Provide the [X, Y] coordinate of the cell's center where the given text is located.  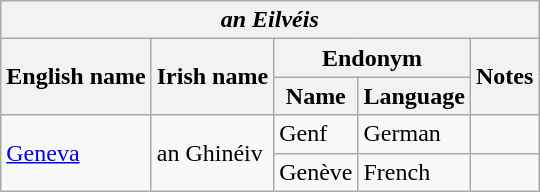
Genève [316, 172]
Irish name [212, 77]
Language [414, 96]
Notes [504, 77]
English name [76, 77]
an Ghinéiv [212, 153]
Endonym [372, 58]
French [414, 172]
Genf [316, 134]
Geneva [76, 153]
an Eilvéis [270, 20]
German [414, 134]
Name [316, 96]
